Pinpoint the cell where the given text exists, returning its (X, Y) midpoint coordinate. 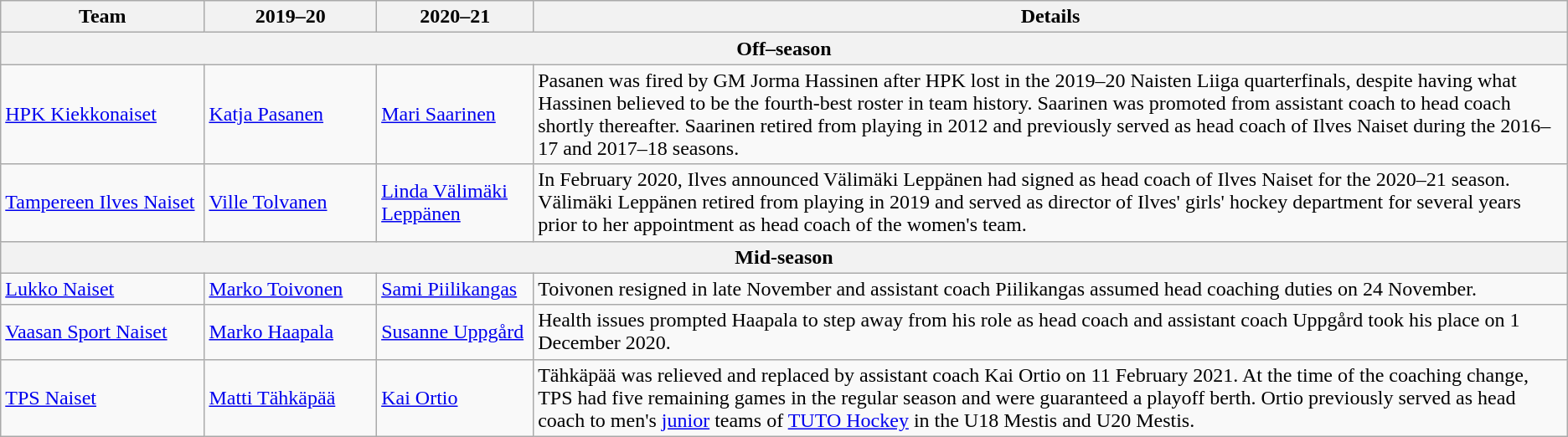
Linda Välimäki Leppänen (456, 203)
TPS Naiset (102, 398)
Ville Tolvanen (291, 203)
Marko Toivonen (291, 289)
Katja Pasanen (291, 114)
Team (102, 17)
Sami Piilikangas (456, 289)
Tampereen Ilves Naiset (102, 203)
Details (1050, 17)
Off–season (784, 49)
Mid-season (784, 257)
Vaasan Sport Naiset (102, 332)
Lukko Naiset (102, 289)
Kai Ortio (456, 398)
2020–21 (456, 17)
Health issues prompted Haapala to step away from his role as head coach and assistant coach Uppgård took his place on 1 December 2020. (1050, 332)
Matti Tähkäpää (291, 398)
Mari Saarinen (456, 114)
Susanne Uppgård (456, 332)
Marko Haapala (291, 332)
Toivonen resigned in late November and assistant coach Piilikangas assumed head coaching duties on 24 November. (1050, 289)
HPK Kiekkonaiset (102, 114)
2019–20 (291, 17)
